From the cell containing the given text, extract its center point as [x, y] coordinate. 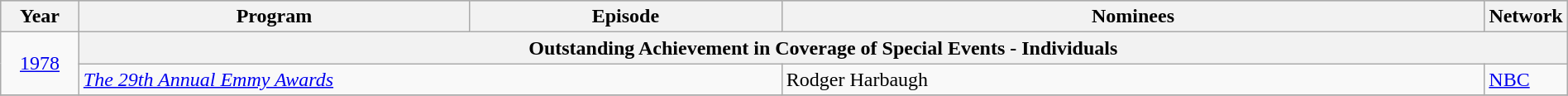
NBC [1526, 79]
Episode [625, 17]
Program [274, 17]
Rodger Harbaugh [1133, 79]
The 29th Annual Emmy Awards [430, 79]
Outstanding Achievement in Coverage of Special Events - Individuals [823, 48]
1978 [40, 64]
Network [1526, 17]
Year [40, 17]
Nominees [1133, 17]
